Return the [X, Y] coordinate for the center point of the cell that contains the specified text.  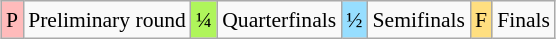
¼ [204, 20]
F [481, 20]
Quarterfinals [279, 20]
Semifinals [419, 20]
Finals [524, 20]
Preliminary round [107, 20]
½ [354, 20]
P [12, 20]
